From the cell containing the given text, extract its center point as [x, y] coordinate. 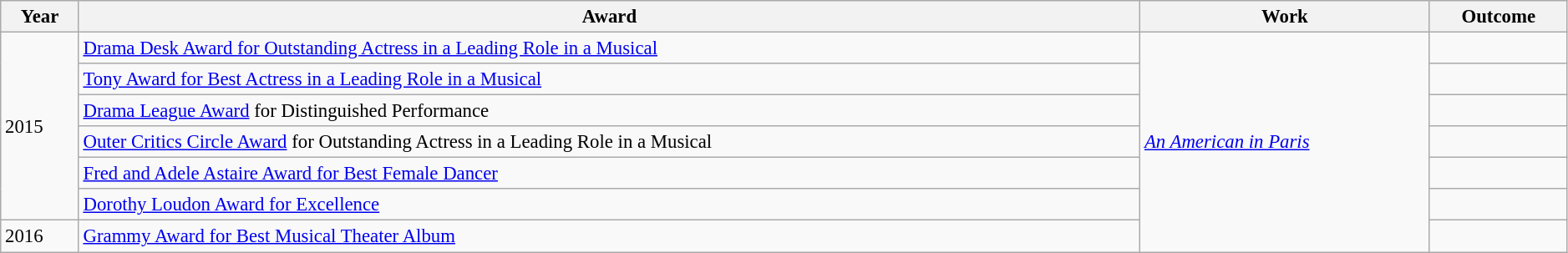
Grammy Award for Best Musical Theater Album [609, 236]
Work [1285, 17]
Year [40, 17]
Award [609, 17]
Drama Desk Award for Outstanding Actress in a Leading Role in a Musical [609, 48]
Outcome [1499, 17]
Tony Award for Best Actress in a Leading Role in a Musical [609, 79]
Dorothy Loudon Award for Excellence [609, 205]
Fred and Adele Astaire Award for Best Female Dancer [609, 174]
2015 [40, 127]
Outer Critics Circle Award for Outstanding Actress in a Leading Role in a Musical [609, 142]
2016 [40, 236]
An American in Paris [1285, 142]
Drama League Award for Distinguished Performance [609, 111]
